Return [X, Y] of the center of cell containing provided text 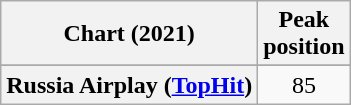
Chart (2021) [130, 34]
85 [304, 85]
Russia Airplay (TopHit) [130, 85]
Peakposition [304, 34]
